Output the (X, Y) coordinate of the center of the cell containing the given text.  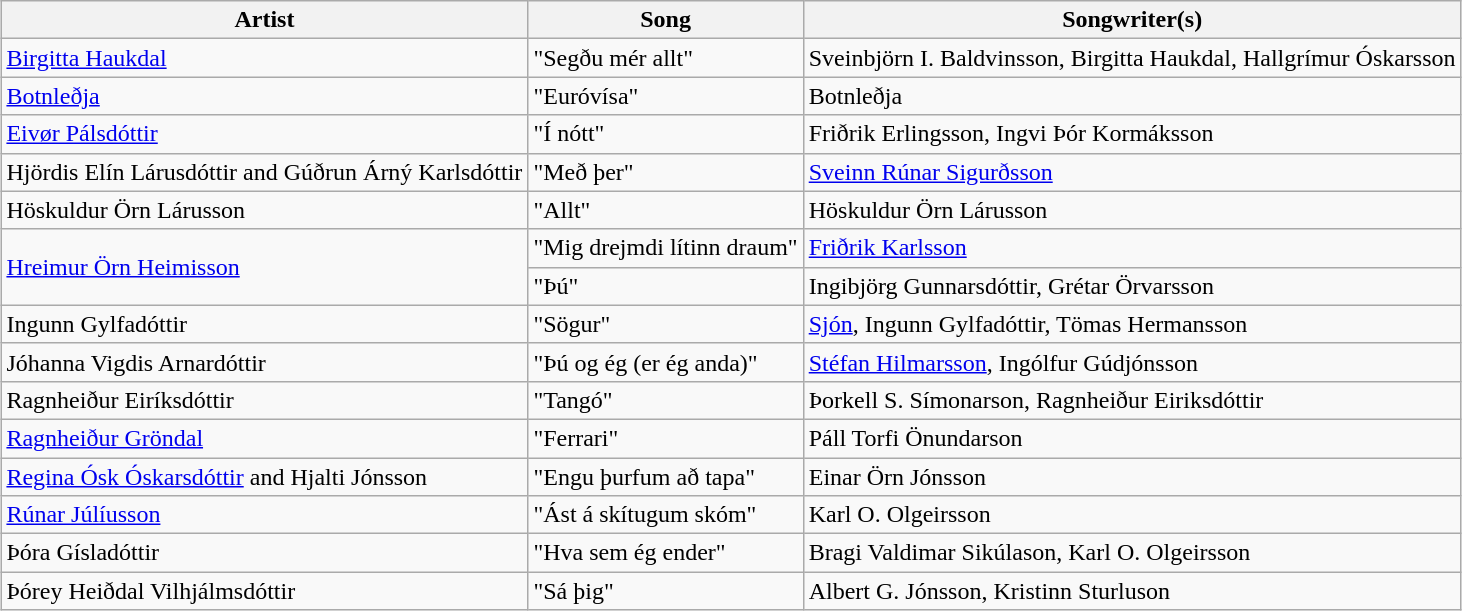
"Hva sem ég ender" (666, 553)
"Þú og ég (er ég anda)" (666, 362)
Ingunn Gylfadóttir (264, 324)
Þórey Heiðdal Vilhjálmsdóttir (264, 591)
"Euróvísa" (666, 96)
Einar Örn Jónsson (1132, 477)
Ingibjörg Gunnarsdóttir, Grétar Örvarsson (1132, 286)
"Í nótt" (666, 134)
Bragi Valdimar Sikúlason, Karl O. Olgeirsson (1132, 553)
Karl O. Olgeirsson (1132, 515)
"Ferrari" (666, 438)
"Tangó" (666, 400)
"Sögur" (666, 324)
Páll Torfi Önundarson (1132, 438)
Hreimur Örn Heimisson (264, 267)
Ragnheiður Eiríksdóttir (264, 400)
Song (666, 20)
Ragnheiður Gröndal (264, 438)
Birgitta Haukdal (264, 58)
Stéfan Hilmarsson, Ingólfur Gúdjónsson (1132, 362)
Artist (264, 20)
Sveinn Rúnar Sigurðsson (1132, 172)
Þóra Gísladóttir (264, 553)
Songwriter(s) (1132, 20)
Jóhanna Vigdis Arnardóttir (264, 362)
Hjördis Elín Lárusdóttir and Gúðrun Árný Karlsdóttir (264, 172)
"Ást á skítugum skóm" (666, 515)
"Með þer" (666, 172)
Regina Ósk Óskarsdóttir and Hjalti Jónsson (264, 477)
Þorkell S. Símonarson, Ragnheiður Eiriksdóttir (1132, 400)
Sveinbjörn I. Baldvinsson, Birgitta Haukdal, Hallgrímur Óskarsson (1132, 58)
"Mig drejmdi lítinn draum" (666, 248)
Friðrik Karlsson (1132, 248)
"Þú" (666, 286)
"Sá þig" (666, 591)
Rúnar Júlíusson (264, 515)
Friðrik Erlingsson, Ingvi Þór Kormáksson (1132, 134)
"Engu þurfum að tapa" (666, 477)
Albert G. Jónsson, Kristinn Sturluson (1132, 591)
Sjón, Ingunn Gylfadóttir, Tömas Hermansson (1132, 324)
Eivør Pálsdóttir (264, 134)
"Segðu mér allt" (666, 58)
"Allt" (666, 210)
